For the text-containing cell, return its midpoint in (x, y) coordinate format. 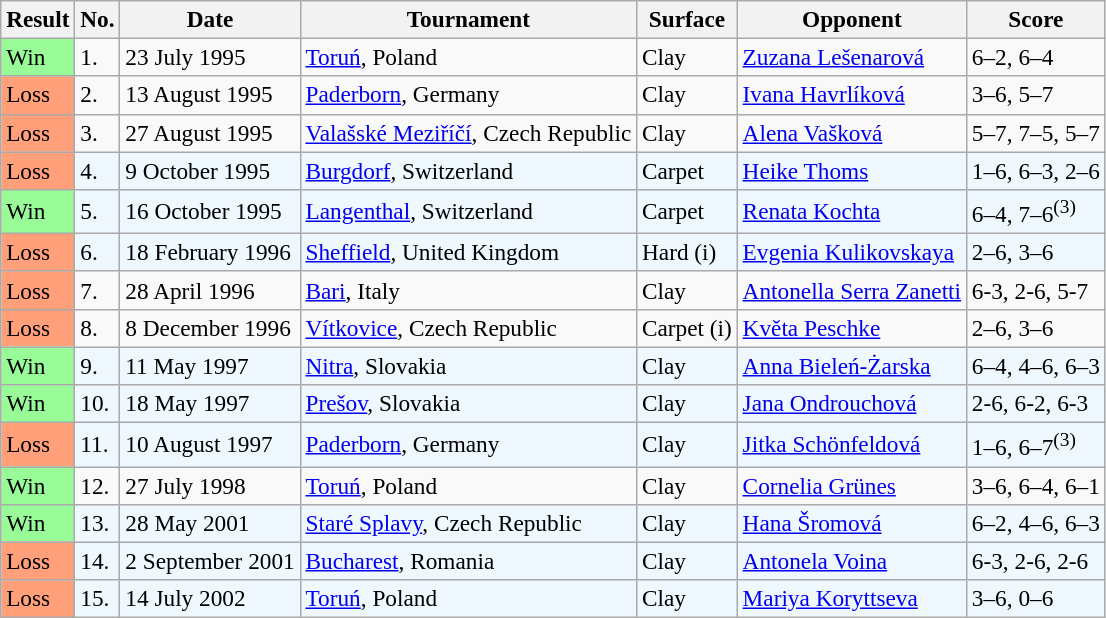
11 May 1997 (210, 366)
Vítkovice, Czech Republic (468, 328)
Jana Ondrouchová (852, 403)
Alena Vašková (852, 133)
Tournament (468, 19)
Jitka Schönfeldová (852, 444)
Květa Peschke (852, 328)
6–2, 4–6, 6–3 (1036, 523)
6-3, 2-6, 5-7 (1036, 290)
14 July 2002 (210, 599)
28 April 1996 (210, 290)
18 February 1996 (210, 252)
14. (98, 561)
Mariya Koryttseva (852, 599)
Langenthal, Switzerland (468, 211)
Evgenia Kulikovskaya (852, 252)
Hana Šromová (852, 523)
1–6, 6–3, 2–6 (1036, 170)
13 August 1995 (210, 95)
16 October 1995 (210, 211)
Opponent (852, 19)
9. (98, 366)
3–6, 0–6 (1036, 599)
27 July 1998 (210, 485)
Zuzana Lešenarová (852, 57)
Burgdorf, Switzerland (468, 170)
1–6, 6–7(3) (1036, 444)
Score (1036, 19)
13. (98, 523)
Sheffield, United Kingdom (468, 252)
15. (98, 599)
Prešov, Slovakia (468, 403)
6-3, 2-6, 2-6 (1036, 561)
12. (98, 485)
Anna Bieleń-Żarska (852, 366)
6–2, 6–4 (1036, 57)
Valašské Meziříčí, Czech Republic (468, 133)
2-6, 6-2, 6-3 (1036, 403)
Bari, Italy (468, 290)
Hard (i) (688, 252)
Cornelia Grünes (852, 485)
6–4, 7–6(3) (1036, 211)
Ivana Havrlíková (852, 95)
Carpet (i) (688, 328)
Antonela Voina (852, 561)
4. (98, 170)
6–4, 4–6, 6–3 (1036, 366)
8 December 1996 (210, 328)
27 August 1995 (210, 133)
2. (98, 95)
Bucharest, Romania (468, 561)
18 May 1997 (210, 403)
1. (98, 57)
5. (98, 211)
28 May 2001 (210, 523)
No. (98, 19)
5–7, 7–5, 5–7 (1036, 133)
Heike Thoms (852, 170)
10. (98, 403)
23 July 1995 (210, 57)
Renata Kochta (852, 211)
Result (38, 19)
2 September 2001 (210, 561)
Staré Splavy, Czech Republic (468, 523)
3–6, 5–7 (1036, 95)
Date (210, 19)
3. (98, 133)
6. (98, 252)
10 August 1997 (210, 444)
Surface (688, 19)
Antonella Serra Zanetti (852, 290)
9 October 1995 (210, 170)
11. (98, 444)
Nitra, Slovakia (468, 366)
7. (98, 290)
8. (98, 328)
3–6, 6–4, 6–1 (1036, 485)
